Find where the given text appears and provide that cell's center as (x, y) coordinate. 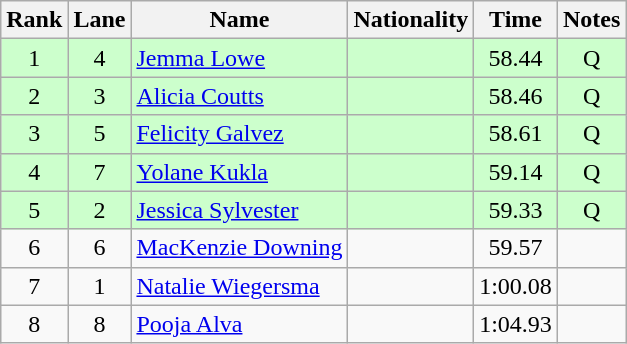
MacKenzie Downing (240, 248)
59.33 (516, 210)
Lane (100, 20)
Name (240, 20)
Rank (34, 20)
Notes (591, 20)
Jemma Lowe (240, 58)
59.57 (516, 248)
1:04.93 (516, 324)
Felicity Galvez (240, 134)
58.61 (516, 134)
Nationality (411, 20)
Natalie Wiegersma (240, 286)
58.46 (516, 96)
Alicia Coutts (240, 96)
58.44 (516, 58)
59.14 (516, 172)
Time (516, 20)
Yolane Kukla (240, 172)
1:00.08 (516, 286)
Jessica Sylvester (240, 210)
Pooja Alva (240, 324)
